Return the [X, Y] coordinate for the center point of the cell that contains the specified text.  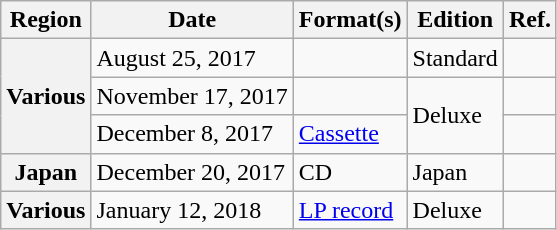
LP record [350, 210]
Region [46, 20]
Edition [455, 20]
December 20, 2017 [192, 172]
Standard [455, 58]
CD [350, 172]
January 12, 2018 [192, 210]
Ref. [530, 20]
August 25, 2017 [192, 58]
December 8, 2017 [192, 134]
November 17, 2017 [192, 96]
Format(s) [350, 20]
Cassette [350, 134]
Date [192, 20]
